Find where the given text appears and provide that cell's center as (X, Y) coordinate. 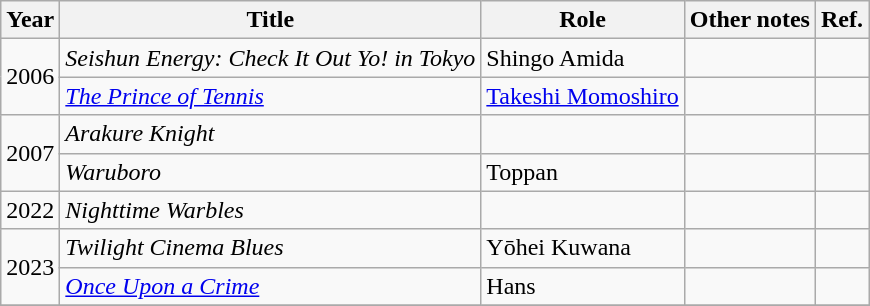
Twilight Cinema Blues (270, 248)
2022 (30, 210)
Once Upon a Crime (270, 286)
Role (582, 20)
Year (30, 20)
Hans (582, 286)
Nighttime Warbles (270, 210)
Shingo Amida (582, 58)
2023 (30, 267)
The Prince of Tennis (270, 96)
Ref. (842, 20)
Title (270, 20)
2006 (30, 77)
2007 (30, 153)
Toppan (582, 172)
Seishun Energy: Check It Out Yo! in Tokyo (270, 58)
Other notes (750, 20)
Yōhei Kuwana (582, 248)
Arakure Knight (270, 134)
Waruboro (270, 172)
Takeshi Momoshiro (582, 96)
